Return the (x, y) coordinate for the center point of the cell that contains the specified text.  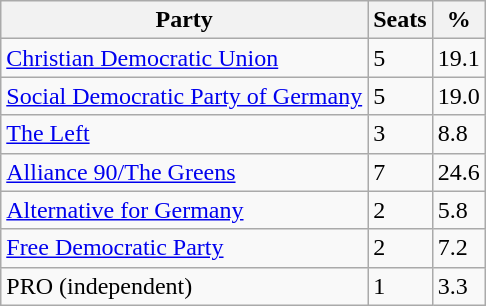
7 (400, 172)
Social Democratic Party of Germany (184, 96)
3.3 (458, 286)
7.2 (458, 248)
19.0 (458, 96)
19.1 (458, 58)
Alternative for Germany (184, 210)
Party (184, 20)
PRO (independent) (184, 286)
Alliance 90/The Greens (184, 172)
3 (400, 134)
5.8 (458, 210)
1 (400, 286)
% (458, 20)
8.8 (458, 134)
Christian Democratic Union (184, 58)
Free Democratic Party (184, 248)
The Left (184, 134)
Seats (400, 20)
24.6 (458, 172)
